For the text-containing cell, return its midpoint in [x, y] coordinate format. 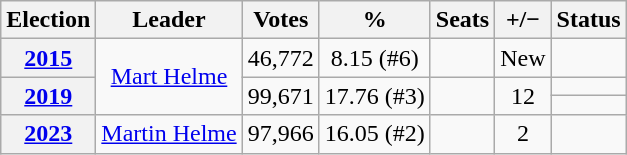
Leader [169, 20]
+/− [523, 20]
Martin Helme [169, 134]
12 [523, 96]
97,966 [280, 134]
99,671 [280, 96]
Status [588, 20]
Election [48, 20]
8.15 (#6) [374, 58]
Votes [280, 20]
17.76 (#3) [374, 96]
46,772 [280, 58]
2019 [48, 96]
Mart Helme [169, 77]
2015 [48, 58]
16.05 (#2) [374, 134]
2 [523, 134]
2023 [48, 134]
% [374, 20]
Seats [462, 20]
New [523, 58]
